Search for the cell housing the specified text and yield its [X, Y] center coordinate. 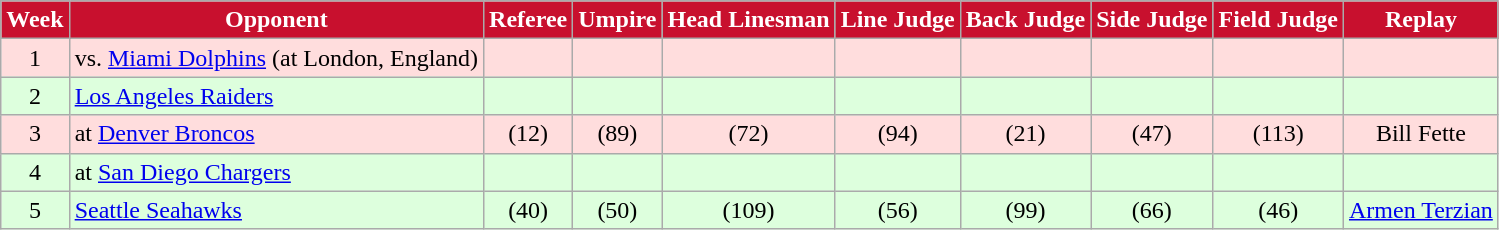
(40) [528, 210]
Opponent [276, 20]
(56) [898, 210]
(113) [1278, 134]
5 [35, 210]
Head Linesman [748, 20]
(66) [1152, 210]
(47) [1152, 134]
vs. Miami Dolphins (at London, England) [276, 58]
Los Angeles Raiders [276, 96]
(12) [528, 134]
(72) [748, 134]
Referee [528, 20]
Week [35, 20]
Side Judge [1152, 20]
(89) [618, 134]
(21) [1025, 134]
2 [35, 96]
(99) [1025, 210]
Umpire [618, 20]
Seattle Seahawks [276, 210]
Bill Fette [1420, 134]
3 [35, 134]
at Denver Broncos [276, 134]
(50) [618, 210]
Back Judge [1025, 20]
(46) [1278, 210]
Line Judge [898, 20]
(109) [748, 210]
4 [35, 172]
1 [35, 58]
Armen Terzian [1420, 210]
(94) [898, 134]
Field Judge [1278, 20]
at San Diego Chargers [276, 172]
Replay [1420, 20]
